Return (x, y) of the center of cell containing provided text 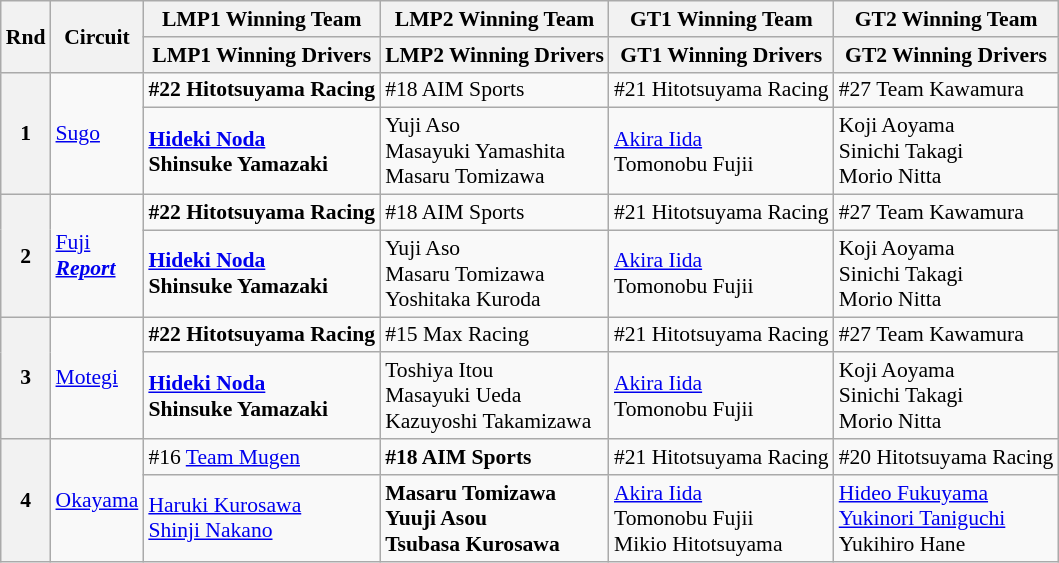
#15 Max Racing (494, 335)
Yuji Aso Masaru Tomizawa Yoshitaka Kuroda (494, 274)
1 (26, 133)
Haruki Kurosawa Shinji Nakano (262, 518)
#20 Hitotsuyama Racing (946, 457)
Yuji Aso Masayuki Yamashita Masaru Tomizawa (494, 152)
Circuit (96, 36)
LMP1 Winning Team (262, 19)
3 (26, 378)
GT1 Winning Drivers (722, 55)
LMP2 Winning Team (494, 19)
FujiReport (96, 256)
GT2 Winning Drivers (946, 55)
#16 Team Mugen (262, 457)
Okayama (96, 500)
Motegi (96, 378)
Toshiya Itou Masayuki Ueda Kazuyoshi Takamizawa (494, 396)
Hideo Fukuyama Yukinori Taniguchi Yukihiro Hane (946, 518)
Sugo (96, 133)
2 (26, 256)
Akira Iida Tomonobu Fujii Mikio Hitotsuyama (722, 518)
Masaru Tomizawa Yuuji Asou Tsubasa Kurosawa (494, 518)
GT2 Winning Team (946, 19)
4 (26, 500)
LMP2 Winning Drivers (494, 55)
Rnd (26, 36)
LMP1 Winning Drivers (262, 55)
GT1 Winning Team (722, 19)
